Identify which cell holds the provided text, then report its (x, y) central coordinate. 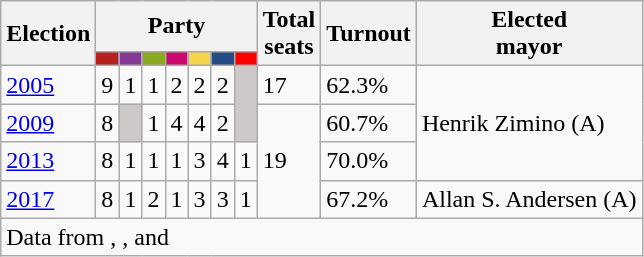
2013 (48, 161)
Election (48, 34)
70.0% (369, 161)
62.3% (369, 85)
2017 (48, 199)
Henrik Zimino (A) (529, 123)
Party (176, 26)
60.7% (369, 123)
9 (108, 85)
2005 (48, 85)
67.2% (369, 199)
Allan S. Andersen (A) (529, 199)
Turnout (369, 34)
19 (289, 161)
2009 (48, 123)
17 (289, 85)
Totalseats (289, 34)
Electedmayor (529, 34)
Data from , , and (322, 237)
